Locate the cell with the specified text and output its [x, y] center coordinate. 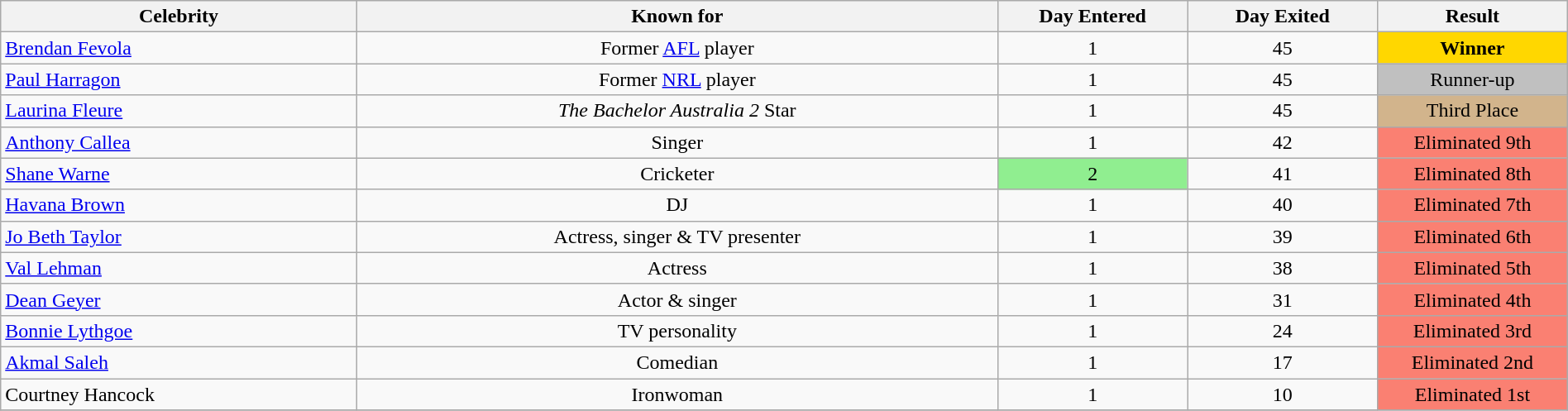
Result [1473, 17]
Havana Brown [179, 205]
Winner [1473, 48]
Known for [676, 17]
Celebrity [179, 17]
TV personality [676, 331]
Comedian [676, 362]
Eliminated 8th [1473, 174]
Laurina Fleure [179, 111]
Eliminated 7th [1473, 205]
Actress, singer & TV presenter [676, 237]
31 [1283, 299]
Day Exited [1283, 17]
Bonnie Lythgoe [179, 331]
Akmal Saleh [179, 362]
Brendan Fevola [179, 48]
Cricketer [676, 174]
Singer [676, 142]
24 [1283, 331]
Courtney Hancock [179, 394]
Former NRL player [676, 79]
DJ [676, 205]
Dean Geyer [179, 299]
Eliminated 1st [1473, 394]
2 [1092, 174]
17 [1283, 362]
42 [1283, 142]
The Bachelor Australia 2 Star [676, 111]
Eliminated 2nd [1473, 362]
Runner-up [1473, 79]
10 [1283, 394]
Eliminated 9th [1473, 142]
Third Place [1473, 111]
Ironwoman [676, 394]
39 [1283, 237]
Former AFL player [676, 48]
Eliminated 6th [1473, 237]
Eliminated 5th [1473, 268]
Paul Harragon [179, 79]
Actress [676, 268]
40 [1283, 205]
Day Entered [1092, 17]
Actor & singer [676, 299]
38 [1283, 268]
Anthony Callea [179, 142]
41 [1283, 174]
Val Lehman [179, 268]
Shane Warne [179, 174]
Eliminated 3rd [1473, 331]
Jo Beth Taylor [179, 237]
Eliminated 4th [1473, 299]
